Pinpoint the cell where the given text exists, returning its (X, Y) midpoint coordinate. 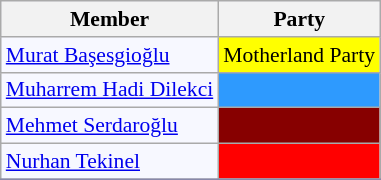
Member (110, 19)
Party (299, 19)
Nurhan Tekinel (110, 162)
Murat Başesgioğlu (110, 55)
Muharrem Hadi Dilekci (110, 90)
Motherland Party (299, 55)
Mehmet Serdaroğlu (110, 126)
